Find where the given text appears and provide that cell's center as (X, Y) coordinate. 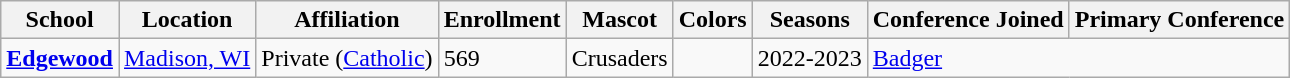
2022-2023 (810, 58)
569 (502, 58)
Badger (1078, 58)
Affiliation (347, 20)
Colors (712, 20)
Crusaders (620, 58)
Mascot (620, 20)
Enrollment (502, 20)
Edgewood (60, 58)
Seasons (810, 20)
Private (Catholic) (347, 58)
School (60, 20)
Madison, WI (186, 58)
Conference Joined (968, 20)
Location (186, 20)
Primary Conference (1180, 20)
